Detect which cell encompasses the target text, then output its (X, Y) center coordinate. 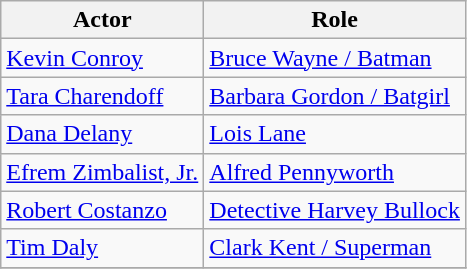
Tara Charendoff (102, 96)
Tim Daly (102, 248)
Role (335, 20)
Clark Kent / Superman (335, 248)
Barbara Gordon / Batgirl (335, 96)
Detective Harvey Bullock (335, 210)
Actor (102, 20)
Dana Delany (102, 134)
Bruce Wayne / Batman (335, 58)
Lois Lane (335, 134)
Kevin Conroy (102, 58)
Robert Costanzo (102, 210)
Alfred Pennyworth (335, 172)
Efrem Zimbalist, Jr. (102, 172)
